Identify which cell holds the provided text, then report its [X, Y] central coordinate. 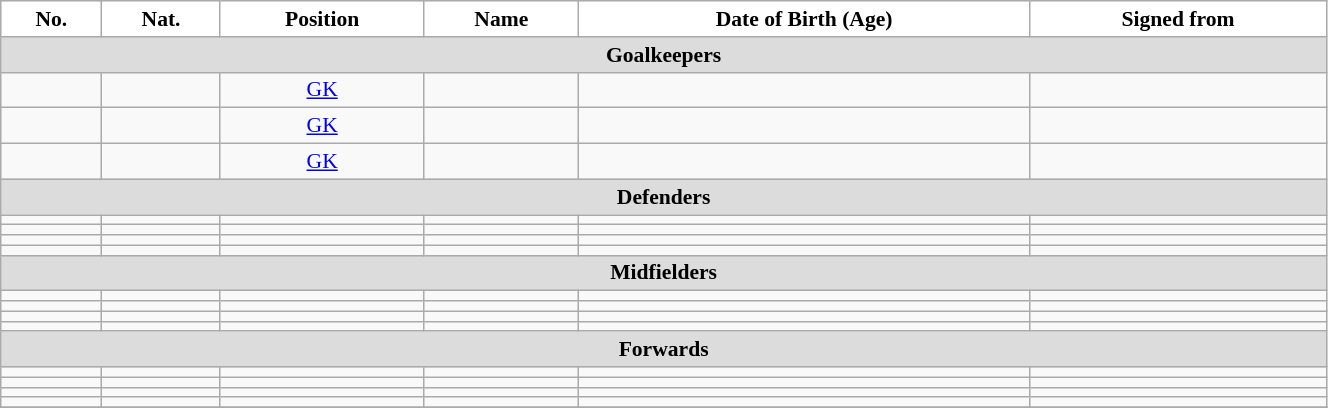
Forwards [664, 350]
Nat. [161, 19]
Position [322, 19]
Name [502, 19]
Defenders [664, 197]
No. [52, 19]
Midfielders [664, 273]
Date of Birth (Age) [804, 19]
Goalkeepers [664, 55]
Signed from [1178, 19]
